Return [x, y] of the center of cell containing provided text 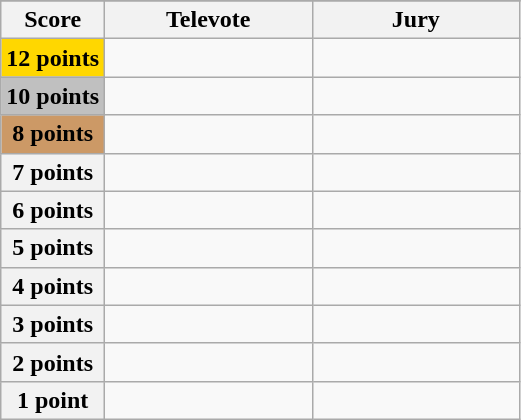
10 points [53, 96]
Jury [416, 20]
1 point [53, 400]
8 points [53, 134]
3 points [53, 324]
12 points [53, 58]
4 points [53, 286]
Televote [209, 20]
6 points [53, 210]
7 points [53, 172]
5 points [53, 248]
2 points [53, 362]
Score [53, 20]
